From the cell containing the given text, extract its center point as [x, y] coordinate. 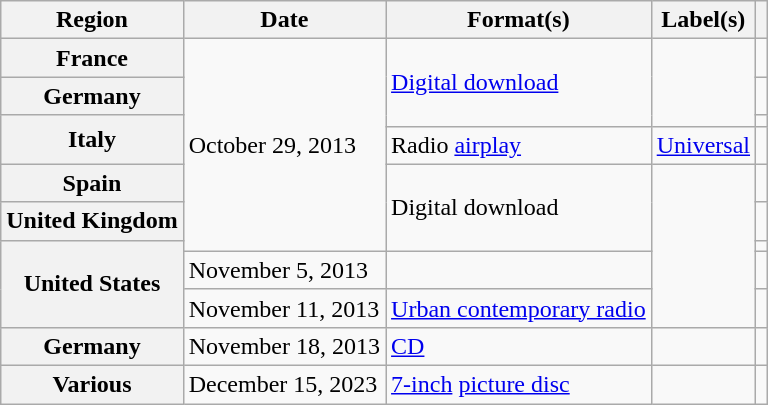
Urban contemporary radio [519, 308]
CD [519, 346]
Various [92, 384]
October 29, 2013 [284, 145]
November 18, 2013 [284, 346]
Label(s) [703, 20]
December 15, 2023 [284, 384]
France [92, 58]
Format(s) [519, 20]
November 5, 2013 [284, 270]
November 11, 2013 [284, 308]
United Kingdom [92, 221]
Universal [703, 145]
7-inch picture disc [519, 384]
Date [284, 20]
Region [92, 20]
Radio airplay [519, 145]
United States [92, 284]
Italy [92, 140]
Spain [92, 183]
